Find where the given text appears and provide that cell's center as [x, y] coordinate. 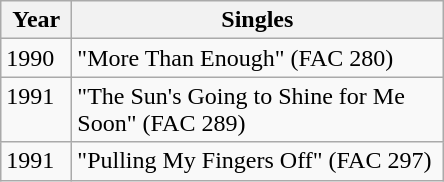
"Pulling My Fingers Off" (FAC 297) [258, 161]
Singles [258, 20]
1990 [36, 58]
"The Sun's Going to Shine for Me Soon" (FAC 289) [258, 110]
"More Than Enough" (FAC 280) [258, 58]
Year [36, 20]
